Output the [x, y] coordinate of the center of the cell containing the given text.  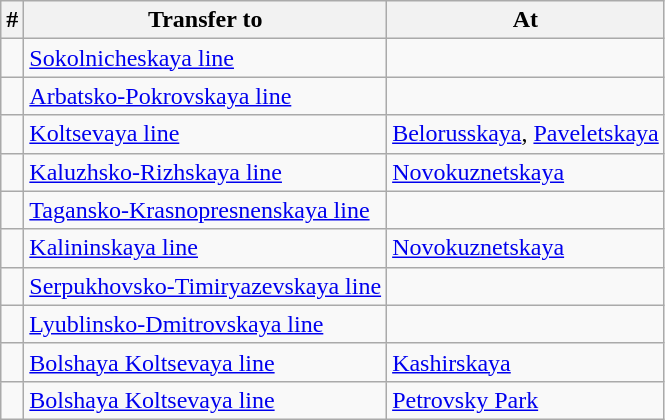
Koltsevaya line [206, 134]
Arbatsko-Pokrovskaya line [206, 96]
# [12, 20]
Belorusskaya, Paveletskaya [526, 134]
Lyublinsko-Dmitrovskaya line [206, 324]
Kaluzhsko-Rizhskaya line [206, 172]
Sokolnicheskaya line [206, 58]
Kashirskaya [526, 362]
Transfer to [206, 20]
Kalininskaya line [206, 248]
Tagansko-Krasnopresnenskaya line [206, 210]
At [526, 20]
Petrovsky Park [526, 400]
Serpukhovsko-Timiryazevskaya line [206, 286]
